Identify which cell holds the provided text, then report its (X, Y) central coordinate. 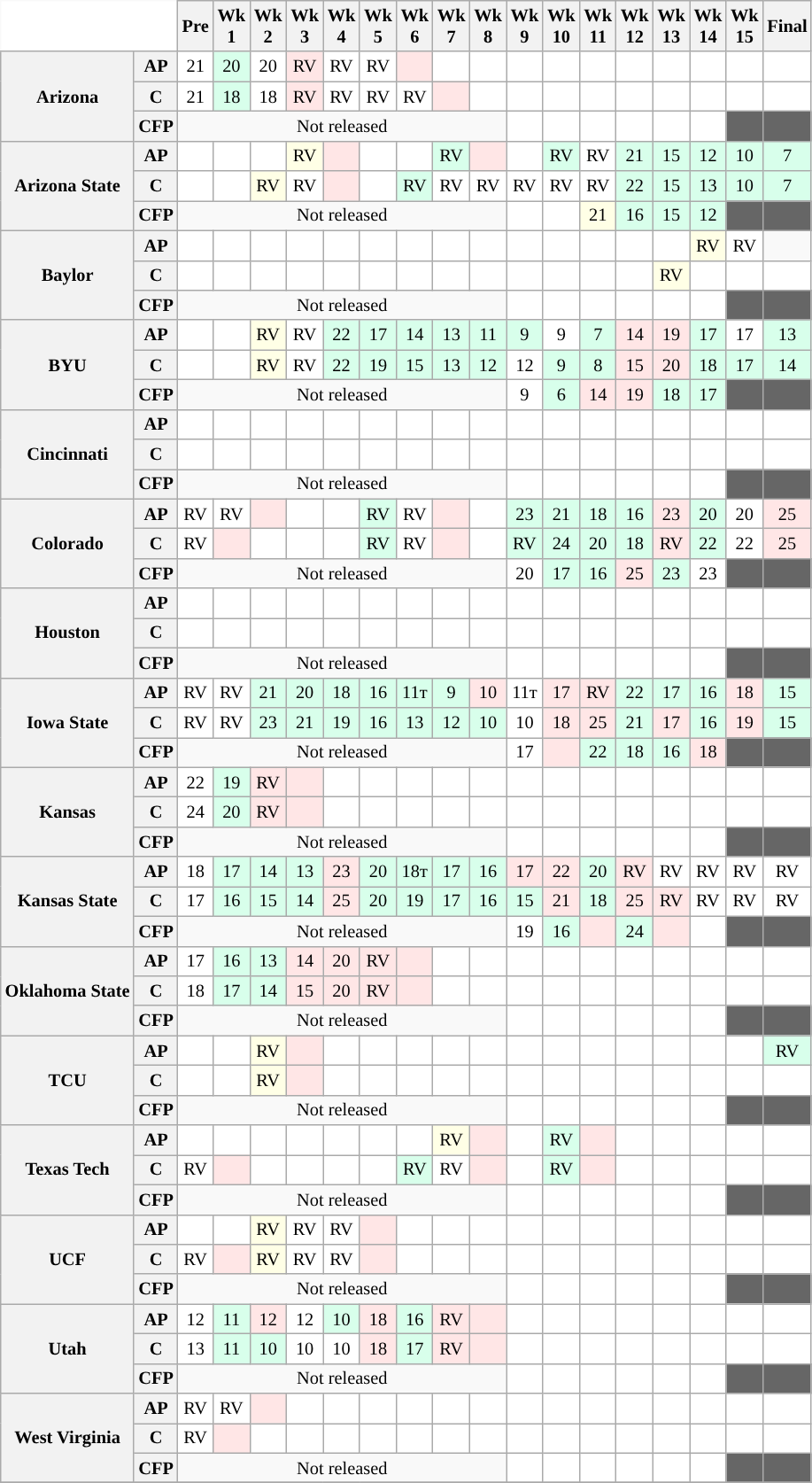
Wk11 (599, 26)
18т (414, 872)
Wk13 (671, 26)
Arizona State (67, 186)
BYU (67, 365)
Baylor (67, 275)
West Virginia (67, 1439)
Oklahoma State (67, 990)
Kansas (67, 811)
Wk1 (232, 26)
UCF (67, 1260)
Wk3 (305, 26)
Wk4 (342, 26)
Wk9 (524, 26)
Colorado (67, 544)
Iowa State (67, 723)
Wk6 (414, 26)
Wk15 (744, 26)
Wk5 (377, 26)
Houston (67, 633)
6 (561, 394)
Wk10 (561, 26)
Wk12 (634, 26)
Utah (67, 1348)
Final (786, 26)
Wk8 (487, 26)
8 (599, 365)
Wk7 (452, 26)
Arizona (67, 96)
Wk14 (708, 26)
Wk2 (267, 26)
Texas Tech (67, 1169)
Pre (196, 26)
Cincinnati (67, 454)
Kansas State (67, 902)
TCU (67, 1081)
